From the cell containing the given text, extract its center point as [x, y] coordinate. 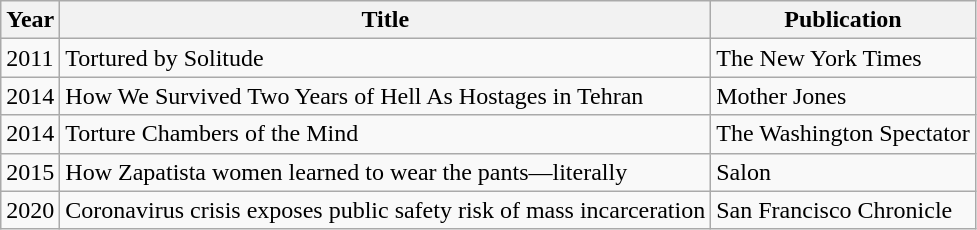
Salon [844, 172]
2020 [30, 210]
How Zapatista women learned to wear the pants—literally [386, 172]
How We Survived Two Years of Hell As Hostages in Tehran [386, 96]
2015 [30, 172]
Publication [844, 20]
Torture Chambers of the Mind [386, 134]
Title [386, 20]
Coronavirus crisis exposes public safety risk of mass incarceration [386, 210]
Tortured by Solitude [386, 58]
San Francisco Chronicle [844, 210]
The Washington Spectator [844, 134]
Year [30, 20]
2011 [30, 58]
Mother Jones [844, 96]
The New York Times [844, 58]
